Search for the cell housing the specified text and yield its (X, Y) center coordinate. 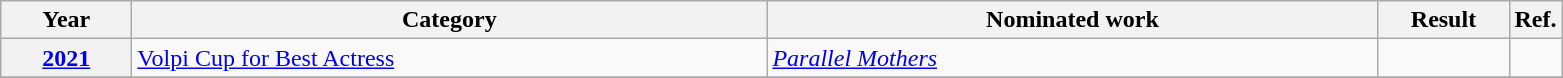
Volpi Cup for Best Actress (450, 58)
Parallel Mothers (1072, 58)
Ref. (1536, 20)
2021 (66, 58)
Category (450, 20)
Nominated work (1072, 20)
Result (1444, 20)
Year (66, 20)
